Locate the cell with the specified text and output its (X, Y) center coordinate. 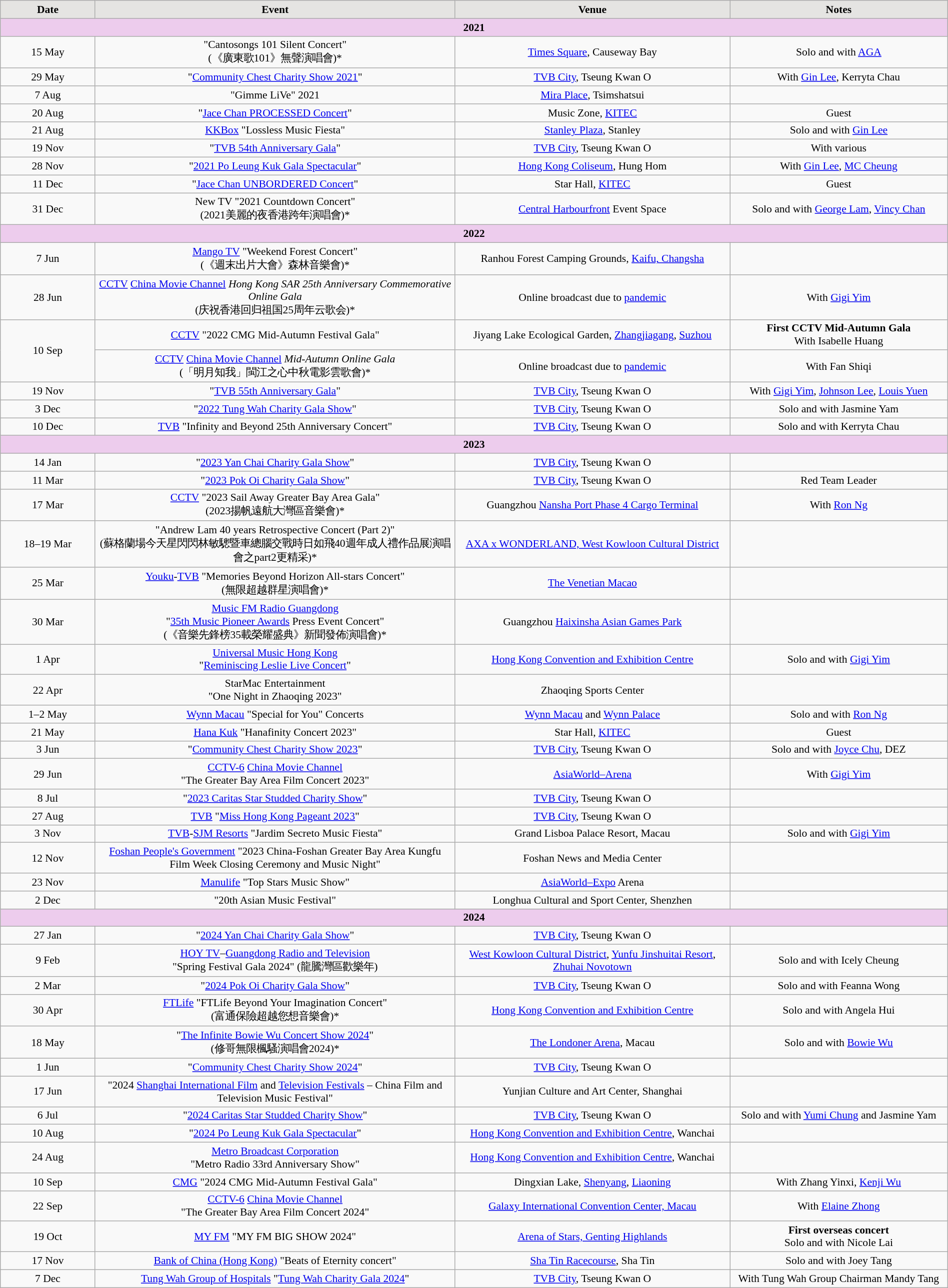
CCTV "2022 CMG Mid-Autumn Festival Gala" (275, 335)
17 Nov (48, 1261)
"20th Asian Music Festival" (275, 900)
Tung Wah Group of Hospitals "Tung Wah Charity Gala 2024" (275, 1279)
"2023 Yan Chai Charity Gala Show" (275, 462)
First CCTV Mid-Autumn GalaWith Isabelle Huang (839, 335)
9 Feb (48, 961)
CCTV "2023 Sail Away Greater Bay Area Gala"(2023揚帆遠航大灣區音樂會)* (275, 505)
Guangzhou Haixinsha Asian Games Park (592, 622)
"The Infinite Bowie Wu Concert Show 2024"(修哥無限楓騷演唱會2024)* (275, 1043)
15 May (48, 52)
Mira Place, Tsimshatsui (592, 95)
22 Apr (48, 690)
"Community Chest Charity Show 2021" (275, 77)
Venue (592, 9)
First overseas concertSolo and with Nicole Lai (839, 1237)
"Andrew Lam 40 years Retrospective Concert (Part 2)"(蘇格蘭場今天星閃閃林敏驄暨車總腦交戰時日如飛40週年成人禮作品展演唱會之part2更精采)* (275, 545)
TVB "Infinity and Beyond 25th Anniversary Concert" (275, 427)
The Venetian Macao (592, 583)
New TV "2021 Countdown Concert"(2021美麗的夜香港跨年演唱會)* (275, 209)
12 Nov (48, 858)
2021 (474, 27)
10 Aug (48, 1134)
"2024 Yan Chai Charity Gala Show" (275, 936)
31 Dec (48, 209)
27 Jan (48, 936)
West Kowloon Cultural District, Yunfu Jinshuitai Resort, Zhuhai Novotown (592, 961)
CCTV-6 China Movie Channel"The Greater Bay Area Film Concert 2024" (275, 1206)
TVB-SJM Resorts "Jardim Secreto Music Fiesta" (275, 834)
2023 (474, 445)
Guangzhou Nansha Port Phase 4 Cargo Terminal (592, 505)
Date (48, 9)
Galaxy International Convention Center, Macau (592, 1206)
Solo and with Ron Ng (839, 714)
Music FM Radio Guangdong"35th Music Pioneer Awards Press Event Concert"(《音樂先鋒榜35載榮耀盛典》新聞發佈演唱會)* (275, 622)
With Gin Lee, Kerryta Chau (839, 77)
With Elaine Zhong (839, 1206)
"Community Chest Charity Show 2024" (275, 1068)
Mango TV "Weekend Forest Concert"(《週末出片大會》森林音樂會)* (275, 259)
KKBox "Lossless Music Fiesta" (275, 130)
The Londoner Arena, Macau (592, 1043)
Foshan People's Government "2023 China-Foshan Greater Bay Area Kungfu Film Week Closing Ceremony and Music Night" (275, 858)
30 Apr (48, 1010)
3 Dec (48, 409)
17 Mar (48, 505)
"2024 Pok Oi Charity Gala Show" (275, 986)
Solo and with Angela Hui (839, 1010)
With Tung Wah Group Chairman Mandy Tang (839, 1279)
Grand Lisboa Palace Resort, Macau (592, 834)
With Ron Ng (839, 505)
27 Aug (48, 816)
Ranhou Forest Camping Grounds, Kaifu, Changsha (592, 259)
Music Zone, KITEC (592, 113)
Youku-TVB "Memories Beyond Horizon All-stars Concert"(無限超越群星演唱會)* (275, 583)
"2021 Po Leung Kuk Gala Spectacular" (275, 166)
24 Aug (48, 1158)
Central Harbourfront Event Space (592, 209)
Jiyang Lake Ecological Garden, Zhangjiagang, Suzhou (592, 335)
"TVB 54th Anniversary Gala" (275, 148)
6 Jul (48, 1116)
MY FM "MY FM BIG SHOW 2024" (275, 1237)
Hong Kong Coliseum, Hung Hom (592, 166)
Foshan News and Media Center (592, 858)
Arena of Stars, Genting Highlands (592, 1237)
1–2 May (48, 714)
3 Jun (48, 750)
Longhua Cultural and Sport Center, Shenzhen (592, 900)
Solo and with Icely Cheung (839, 961)
"Gimme LiVe" 2021 (275, 95)
Solo and with Bowie Wu (839, 1043)
"Cantosongs 101 Silent Concert"(《廣東歌101》無聲演唱會)* (275, 52)
29 Jun (48, 774)
28 Nov (48, 166)
"2023 Pok Oi Charity Gala Show" (275, 480)
Solo and with George Lam, Vincy Chan (839, 209)
2 Dec (48, 900)
25 Mar (48, 583)
Times Square, Causeway Bay (592, 52)
CCTV-6 China Movie Channel"The Greater Bay Area Film Concert 2023" (275, 774)
Yunjian Culture and Art Center, Shanghai (592, 1092)
28 Jun (48, 297)
Solo and with AGA (839, 52)
With various (839, 148)
22 Sep (48, 1206)
Zhaoqing Sports Center (592, 690)
"Jace Chan UNBORDERED Concert" (275, 184)
Dingxian Lake, Shenyang, Liaoning (592, 1182)
"Jace Chan PROCESSED Concert" (275, 113)
1 Jun (48, 1068)
3 Nov (48, 834)
21 Aug (48, 130)
29 May (48, 77)
Sha Tin Racecourse, Sha Tin (592, 1261)
"TVB 55th Anniversary Gala" (275, 391)
2022 (474, 234)
2024 (474, 918)
Stanley Plaza, Stanley (592, 130)
Bank of China (Hong Kong) "Beats of Eternity concert" (275, 1261)
Solo and with Kerryta Chau (839, 427)
7 Jun (48, 259)
"2024 Po Leung Kuk Gala Spectacular" (275, 1134)
Solo and with Feanna Wong (839, 986)
Hana Kuk "Hanafinity Concert 2023" (275, 732)
19 Oct (48, 1237)
20 Aug (48, 113)
AXA x WONDERLAND, West Kowloon Cultural District (592, 545)
"2024 Caritas Star Studded Charity Show" (275, 1116)
With Fan Shiqi (839, 366)
21 May (48, 732)
17 Jun (48, 1092)
Solo and with Yumi Chung and Jasmine Yam (839, 1116)
Wynn Macau "Special for You" Concerts (275, 714)
Metro Broadcast Corporation"Metro Radio 33rd Anniversary Show" (275, 1158)
With Gigi Yim, Johnson Lee, Louis Yuen (839, 391)
8 Jul (48, 798)
"Community Chest Charity Show 2023" (275, 750)
11 Mar (48, 480)
Notes (839, 9)
Solo and with Joey Tang (839, 1261)
Solo and with Gin Lee (839, 130)
11 Dec (48, 184)
Universal Music Hong Kong"Reminiscing Leslie Live Concert" (275, 660)
"2024 Shanghai International Film and Television Festivals – China Film and Television Music Festival" (275, 1092)
7 Aug (48, 95)
"2023 Caritas Star Studded Charity Show" (275, 798)
1 Apr (48, 660)
2 Mar (48, 986)
With Zhang Yinxi, Kenji Wu (839, 1182)
Event (275, 9)
18–19 Mar (48, 545)
CCTV China Movie Channel Hong Kong SAR 25th Anniversary Commemorative Online Gala(庆祝香港回归祖国25周年云歌会)* (275, 297)
AsiaWorld–Expo Arena (592, 882)
TVB "Miss Hong Kong Pageant 2023" (275, 816)
FTLife "FTLife Beyond Your Imagination Concert"(富通保險超越您想音樂會)* (275, 1010)
StarMac Entertainment"One Night in Zhaoqing 2023" (275, 690)
CCTV China Movie Channel Mid-Autumn Online Gala(「明月知我」閩江之心中秋電影雲歌會)* (275, 366)
14 Jan (48, 462)
10 Dec (48, 427)
Solo and with Jasmine Yam (839, 409)
"2022 Tung Wah Charity Gala Show" (275, 409)
30 Mar (48, 622)
7 Dec (48, 1279)
Manulife "Top Stars Music Show" (275, 882)
18 May (48, 1043)
With Gin Lee, MC Cheung (839, 166)
AsiaWorld–Arena (592, 774)
CMG "2024 CMG Mid-Autumn Festival Gala" (275, 1182)
Solo and with Joyce Chu, DEZ (839, 750)
Wynn Macau and Wynn Palace (592, 714)
23 Nov (48, 882)
HOY TV–Guangdong Radio and Television"Spring Festival Gala 2024" (龍騰灣區歡樂年) (275, 961)
Red Team Leader (839, 480)
